From the cell containing the given text, extract its center point as [x, y] coordinate. 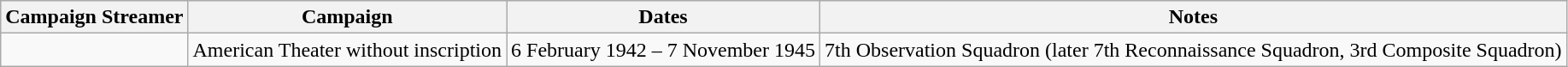
Dates [663, 17]
Campaign Streamer [94, 17]
American Theater without inscription [347, 50]
Campaign [347, 17]
Notes [1194, 17]
7th Observation Squadron (later 7th Reconnaissance Squadron, 3rd Composite Squadron) [1194, 50]
6 February 1942 – 7 November 1945 [663, 50]
